Identify which cell holds the provided text, then report its (x, y) central coordinate. 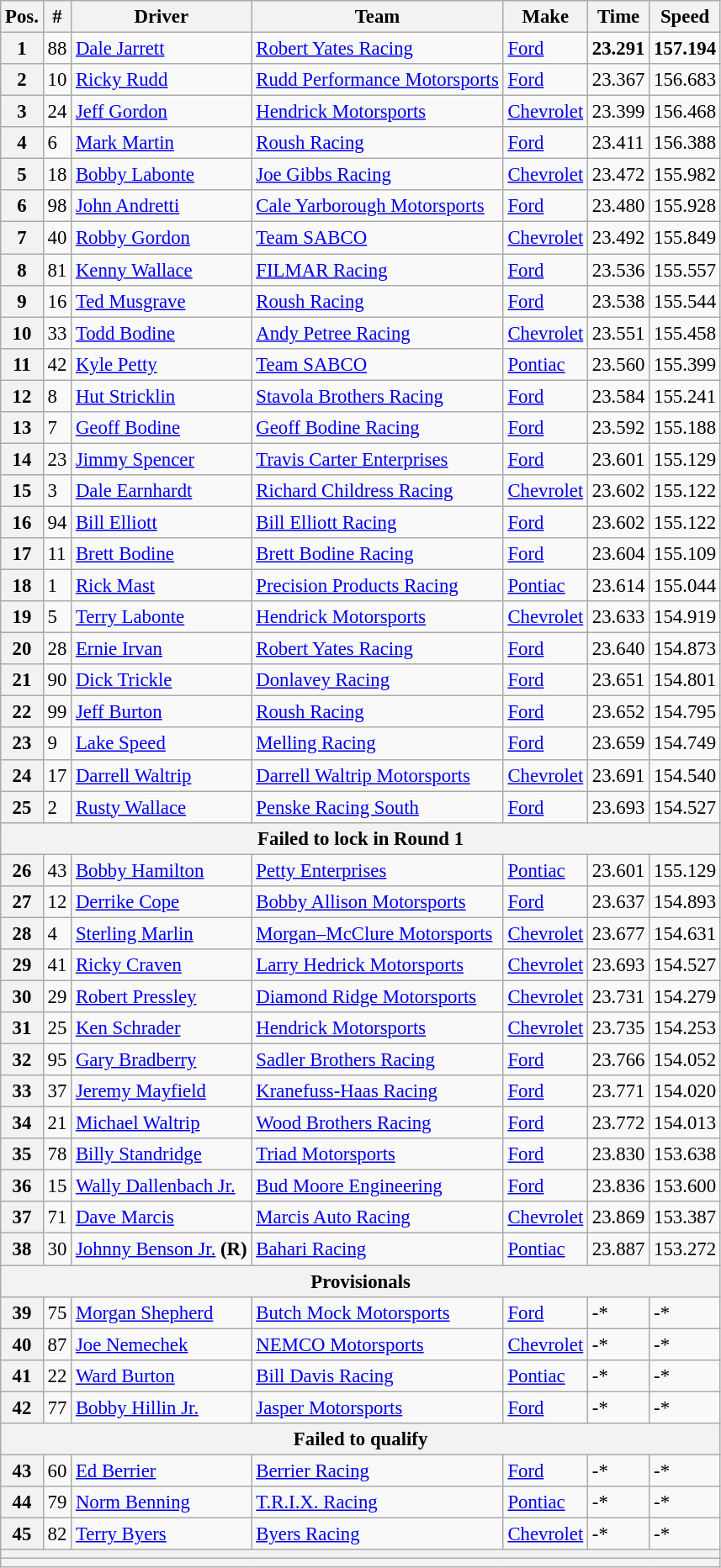
Ted Musgrave (162, 301)
Diamond Ridge Motorsports (377, 996)
23.691 (619, 775)
Brett Bodine (162, 554)
23.399 (619, 112)
38 (22, 1249)
13 (22, 428)
Darrell Waltrip (162, 775)
44 (22, 1502)
155.188 (685, 428)
155.928 (685, 206)
Gary Bradberry (162, 1060)
Robby Gordon (162, 238)
Butch Mock Motorsports (377, 1312)
23.640 (619, 649)
Triad Motorsports (377, 1154)
156.468 (685, 112)
153.272 (685, 1249)
77 (57, 1407)
23.614 (619, 586)
26 (22, 870)
154.893 (685, 902)
Bill Elliott (162, 522)
Hut Stricklin (162, 396)
155.458 (685, 333)
155.557 (685, 270)
Jeff Gordon (162, 112)
Richard Childress Racing (377, 491)
Donlavey Racing (377, 680)
Wood Brothers Racing (377, 1123)
Bobby Labonte (162, 175)
Team (377, 17)
Johnny Benson Jr. (R) (162, 1249)
# (57, 17)
John Andretti (162, 206)
Byers Racing (377, 1534)
23.869 (619, 1218)
90 (57, 680)
98 (57, 206)
23.637 (619, 902)
23.551 (619, 333)
Kyle Petty (162, 364)
94 (57, 522)
Dale Earnhardt (162, 491)
23.771 (619, 1091)
Penske Racing South (377, 807)
23.772 (619, 1123)
Dave Marcis (162, 1218)
23.472 (619, 175)
23.411 (619, 143)
Ward Burton (162, 1375)
Ken Schrader (162, 1028)
NEMCO Motorsports (377, 1344)
Precision Products Racing (377, 586)
Petty Enterprises (377, 870)
155.109 (685, 554)
23.480 (619, 206)
154.631 (685, 933)
Make (545, 17)
Travis Carter Enterprises (377, 459)
23.836 (619, 1186)
23.492 (619, 238)
23.677 (619, 933)
154.013 (685, 1123)
31 (22, 1028)
Sterling Marlin (162, 933)
23.830 (619, 1154)
23.560 (619, 364)
23.735 (619, 1028)
82 (57, 1534)
T.R.I.X. Racing (377, 1502)
Sadler Brothers Racing (377, 1060)
153.638 (685, 1154)
Morgan Shepherd (162, 1312)
Provisionals (361, 1281)
23.652 (619, 712)
23.659 (619, 744)
Marcis Auto Racing (377, 1218)
155.544 (685, 301)
Failed to lock in Round 1 (361, 838)
Rick Mast (162, 586)
34 (22, 1123)
99 (57, 712)
154.020 (685, 1091)
Billy Standridge (162, 1154)
23.592 (619, 428)
Jeremy Mayfield (162, 1091)
Geoff Bodine (162, 428)
Norm Benning (162, 1502)
154.253 (685, 1028)
79 (57, 1502)
Geoff Bodine Racing (377, 428)
Bobby Hamilton (162, 870)
20 (22, 649)
Terry Byers (162, 1534)
23.538 (619, 301)
154.873 (685, 649)
Brett Bodine Racing (377, 554)
36 (22, 1186)
Dale Jarrett (162, 49)
Melling Racing (377, 744)
23.584 (619, 396)
155.044 (685, 586)
Bahari Racing (377, 1249)
Morgan–McClure Motorsports (377, 933)
23.536 (619, 270)
153.387 (685, 1218)
78 (57, 1154)
81 (57, 270)
Joe Nemechek (162, 1344)
87 (57, 1344)
Robert Pressley (162, 996)
60 (57, 1470)
Rusty Wallace (162, 807)
155.982 (685, 175)
71 (57, 1218)
Todd Bodine (162, 333)
Michael Waltrip (162, 1123)
Stavola Brothers Racing (377, 396)
155.241 (685, 396)
156.683 (685, 80)
Pos. (22, 17)
Cale Yarborough Motorsports (377, 206)
23.731 (619, 996)
153.600 (685, 1186)
Berrier Racing (377, 1470)
23.291 (619, 49)
Bud Moore Engineering (377, 1186)
Ricky Craven (162, 965)
157.194 (685, 49)
75 (57, 1312)
Jimmy Spencer (162, 459)
155.849 (685, 238)
Time (619, 17)
27 (22, 902)
35 (22, 1154)
45 (22, 1534)
Ernie Irvan (162, 649)
Dick Trickle (162, 680)
23.766 (619, 1060)
Kranefuss-Haas Racing (377, 1091)
23.651 (619, 680)
154.749 (685, 744)
Bobby Hillin Jr. (162, 1407)
14 (22, 459)
23.367 (619, 80)
Rudd Performance Motorsports (377, 80)
154.801 (685, 680)
Andy Petree Racing (377, 333)
88 (57, 49)
Failed to qualify (361, 1439)
FILMAR Racing (377, 270)
156.388 (685, 143)
95 (57, 1060)
Bobby Allison Motorsports (377, 902)
23.887 (619, 1249)
Derrike Cope (162, 902)
Speed (685, 17)
Darrell Waltrip Motorsports (377, 775)
Mark Martin (162, 143)
Jasper Motorsports (377, 1407)
Larry Hedrick Motorsports (377, 965)
Joe Gibbs Racing (377, 175)
154.540 (685, 775)
23.604 (619, 554)
Ed Berrier (162, 1470)
Terry Labonte (162, 617)
Kenny Wallace (162, 270)
Driver (162, 17)
Bill Elliott Racing (377, 522)
154.052 (685, 1060)
19 (22, 617)
23.633 (619, 617)
Jeff Burton (162, 712)
Bill Davis Racing (377, 1375)
Ricky Rudd (162, 80)
154.795 (685, 712)
39 (22, 1312)
Wally Dallenbach Jr. (162, 1186)
154.919 (685, 617)
155.399 (685, 364)
Lake Speed (162, 744)
32 (22, 1060)
154.279 (685, 996)
